Locate the cell with the specified text and output its (x, y) center coordinate. 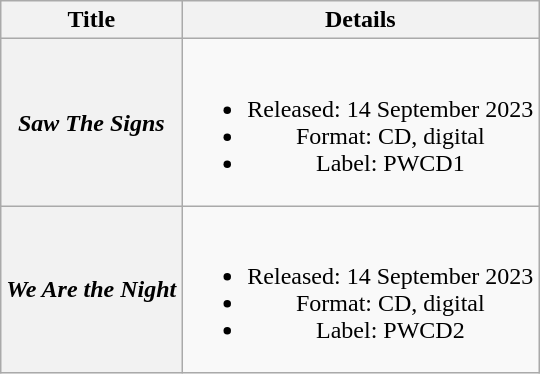
Released: 14 September 2023Format: CD, digitalLabel: PWCD2 (360, 290)
We Are the Night (92, 290)
Saw The Signs (92, 122)
Released: 14 September 2023Format: CD, digitalLabel: PWCD1 (360, 122)
Details (360, 20)
Title (92, 20)
